From the cell containing the given text, extract its center point as [X, Y] coordinate. 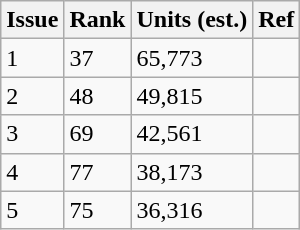
4 [32, 172]
65,773 [192, 58]
Units (est.) [192, 20]
36,316 [192, 210]
48 [98, 96]
69 [98, 134]
77 [98, 172]
5 [32, 210]
Ref [276, 20]
1 [32, 58]
49,815 [192, 96]
75 [98, 210]
Rank [98, 20]
38,173 [192, 172]
3 [32, 134]
37 [98, 58]
Issue [32, 20]
2 [32, 96]
42,561 [192, 134]
